Determine the (X, Y) coordinate at the center of the cell enclosing the given text.  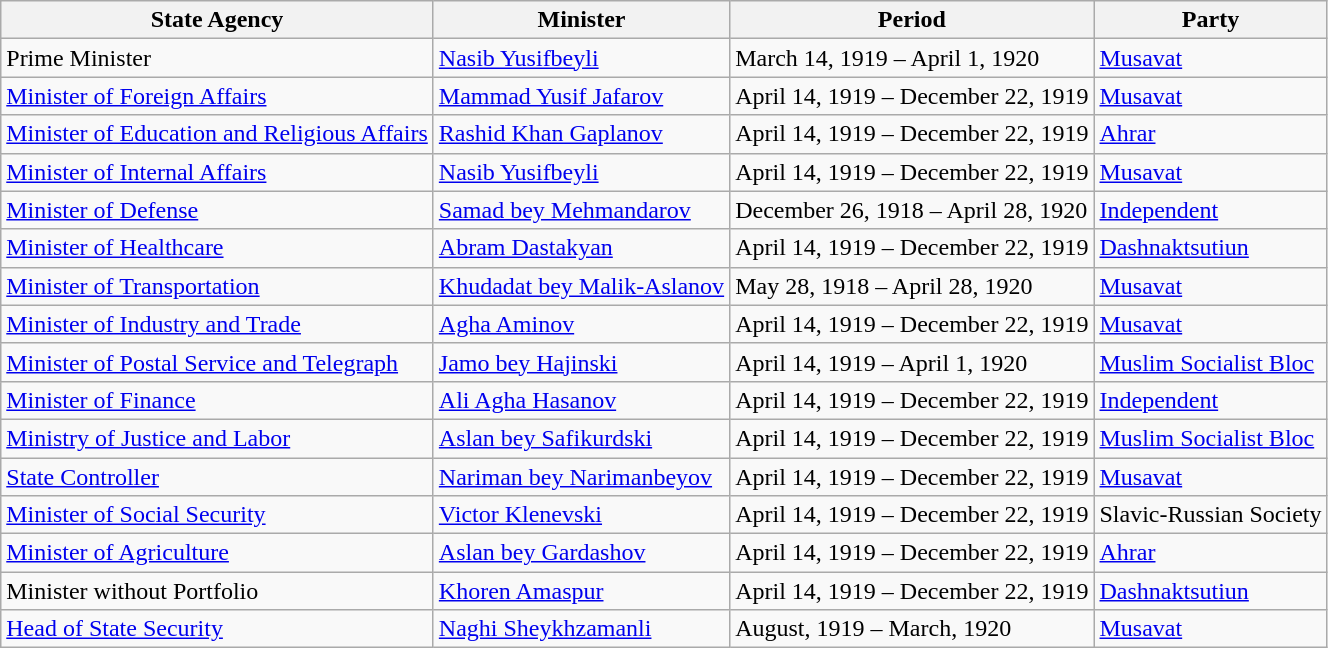
Mammad Yusif Jafarov (581, 96)
State Agency (218, 20)
Slavic-Russian Society (1210, 515)
Minister without Portfolio (218, 591)
Aslan bey Safikurdski (581, 438)
Naghi Sheykhzamanli (581, 629)
Minister of Industry and Trade (218, 324)
Khoren Amaspur (581, 591)
Period (912, 20)
Jamo bey Hajinski (581, 362)
Ministry of Justice and Labor (218, 438)
Minister of Transportation (218, 286)
Minister of Defense (218, 210)
Prime Minister (218, 58)
March 14, 1919 – April 1, 1920 (912, 58)
May 28, 1918 – April 28, 1920 (912, 286)
Aslan bey Gardashov (581, 553)
Samad bey Mehmandarov (581, 210)
Minister of Foreign Affairs (218, 96)
Rashid Khan Gaplanov (581, 134)
Minister of Social Security (218, 515)
Minister of Healthcare (218, 248)
Minister of Agriculture (218, 553)
Minister of Internal Affairs (218, 172)
August, 1919 – March, 1920 (912, 629)
Ali Agha Hasanov (581, 400)
Minister (581, 20)
Nariman bey Narimanbeyov (581, 477)
Minister of Finance (218, 400)
Khudadat bey Malik-Aslanov (581, 286)
Victor Klenevski (581, 515)
Head of State Security (218, 629)
April 14, 1919 – April 1, 1920 (912, 362)
Abram Dastakyan (581, 248)
State Controller (218, 477)
Minister of Education and Religious Affairs (218, 134)
Agha Aminov (581, 324)
Minister of Postal Service and Telegraph (218, 362)
Party (1210, 20)
December 26, 1918 – April 28, 1920 (912, 210)
